Extract the (X, Y) coordinate from the center of the cell holding the provided text.  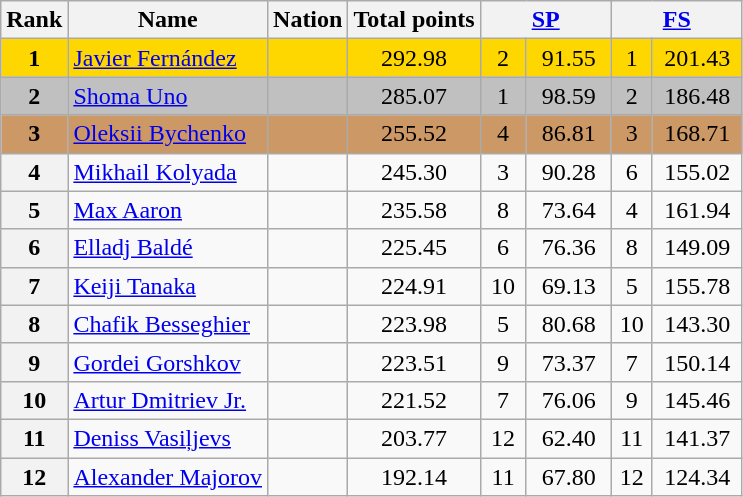
124.34 (697, 477)
Elladj Baldé (168, 248)
Nation (308, 20)
Gordei Gorshkov (168, 362)
255.52 (414, 134)
76.06 (568, 400)
223.98 (414, 324)
67.80 (568, 477)
225.45 (414, 248)
FS (676, 20)
224.91 (414, 286)
235.58 (414, 210)
Artur Dmitriev Jr. (168, 400)
80.68 (568, 324)
98.59 (568, 96)
73.64 (568, 210)
Shoma Uno (168, 96)
149.09 (697, 248)
161.94 (697, 210)
Keiji Tanaka (168, 286)
186.48 (697, 96)
Rank (34, 20)
141.37 (697, 438)
143.30 (697, 324)
192.14 (414, 477)
Total points (414, 20)
223.51 (414, 362)
150.14 (697, 362)
201.43 (697, 58)
SP (546, 20)
Name (168, 20)
Oleksii Bychenko (168, 134)
Chafik Besseghier (168, 324)
285.07 (414, 96)
203.77 (414, 438)
Mikhail Kolyada (168, 172)
155.02 (697, 172)
76.36 (568, 248)
155.78 (697, 286)
221.52 (414, 400)
91.55 (568, 58)
Javier Fernández (168, 58)
69.13 (568, 286)
62.40 (568, 438)
292.98 (414, 58)
90.28 (568, 172)
Max Aaron (168, 210)
86.81 (568, 134)
168.71 (697, 134)
245.30 (414, 172)
Alexander Majorov (168, 477)
73.37 (568, 362)
145.46 (697, 400)
Deniss Vasiļjevs (168, 438)
